Scan for the cell matching the given text and deliver its [X, Y] coordinate at center. 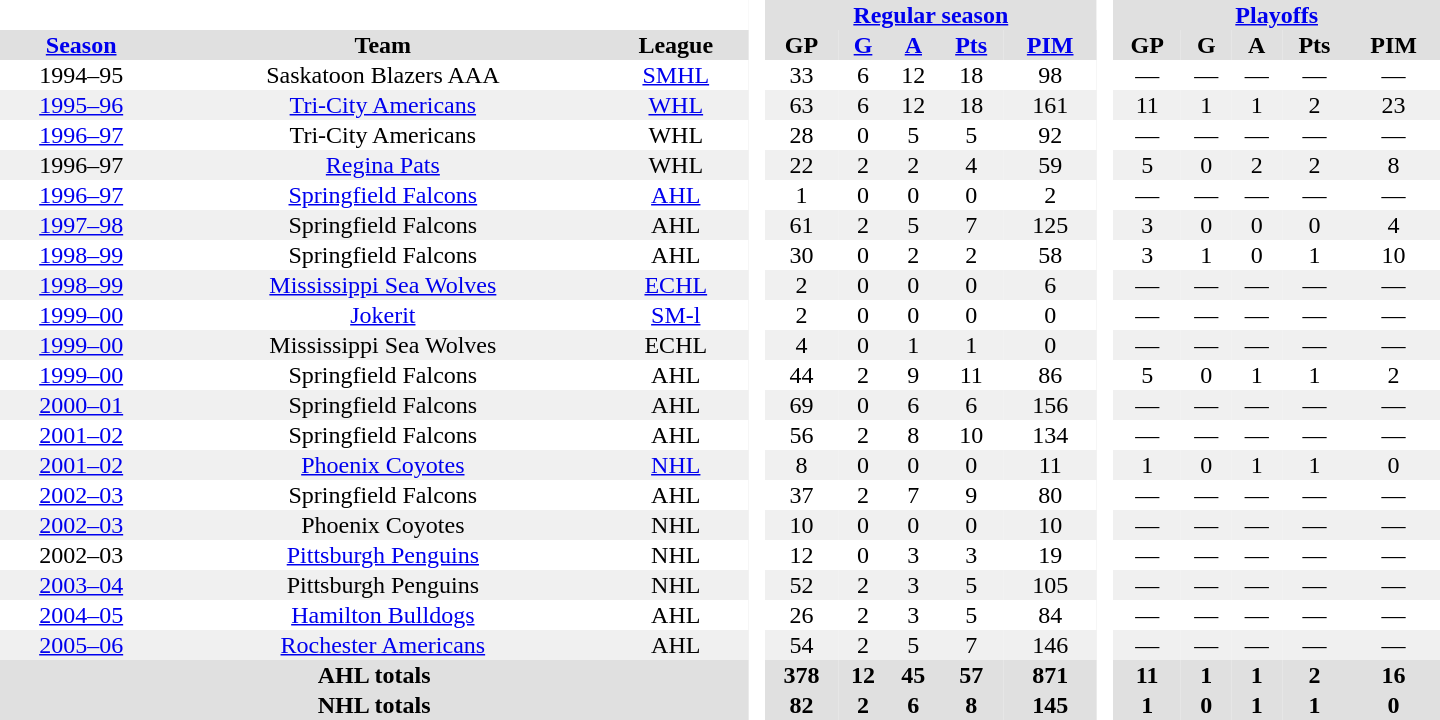
52 [802, 585]
86 [1050, 375]
Regina Pats [382, 165]
AHL totals [374, 675]
SMHL [676, 75]
2005–06 [81, 645]
23 [1394, 105]
28 [802, 135]
1997–98 [81, 225]
Season [81, 45]
Playoffs [1276, 15]
146 [1050, 645]
30 [802, 255]
80 [1050, 495]
16 [1394, 675]
134 [1050, 435]
105 [1050, 585]
SM-l [676, 315]
871 [1050, 675]
58 [1050, 255]
59 [1050, 165]
156 [1050, 405]
37 [802, 495]
98 [1050, 75]
56 [802, 435]
1995–96 [81, 105]
22 [802, 165]
57 [972, 675]
63 [802, 105]
1994–95 [81, 75]
84 [1050, 615]
45 [913, 675]
44 [802, 375]
Hamilton Bulldogs [382, 615]
378 [802, 675]
Team [382, 45]
26 [802, 615]
82 [802, 705]
Saskatoon Blazers AAA [382, 75]
Jokerit [382, 315]
125 [1050, 225]
92 [1050, 135]
Regular season [930, 15]
2000–01 [81, 405]
2003–04 [81, 585]
2004–05 [81, 615]
NHL totals [374, 705]
161 [1050, 105]
Rochester Americans [382, 645]
19 [1050, 555]
69 [802, 405]
54 [802, 645]
145 [1050, 705]
League [676, 45]
33 [802, 75]
61 [802, 225]
